Locate the cell with the specified text and output its (x, y) center coordinate. 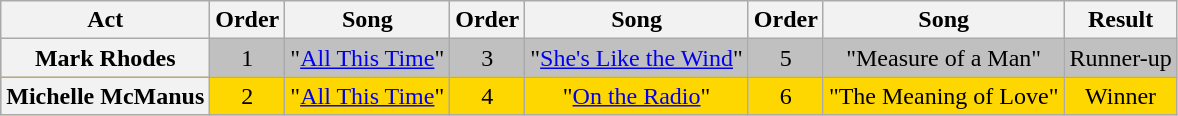
2 (248, 96)
4 (488, 96)
3 (488, 58)
1 (248, 58)
"The Meaning of Love" (944, 96)
Result (1120, 20)
6 (786, 96)
Act (106, 20)
Mark Rhodes (106, 58)
Winner (1120, 96)
"She's Like the Wind" (637, 58)
5 (786, 58)
Runner-up (1120, 58)
"Measure of a Man" (944, 58)
Michelle McManus (106, 96)
"On the Radio" (637, 96)
